Find where the given text appears and provide that cell's center as (x, y) coordinate. 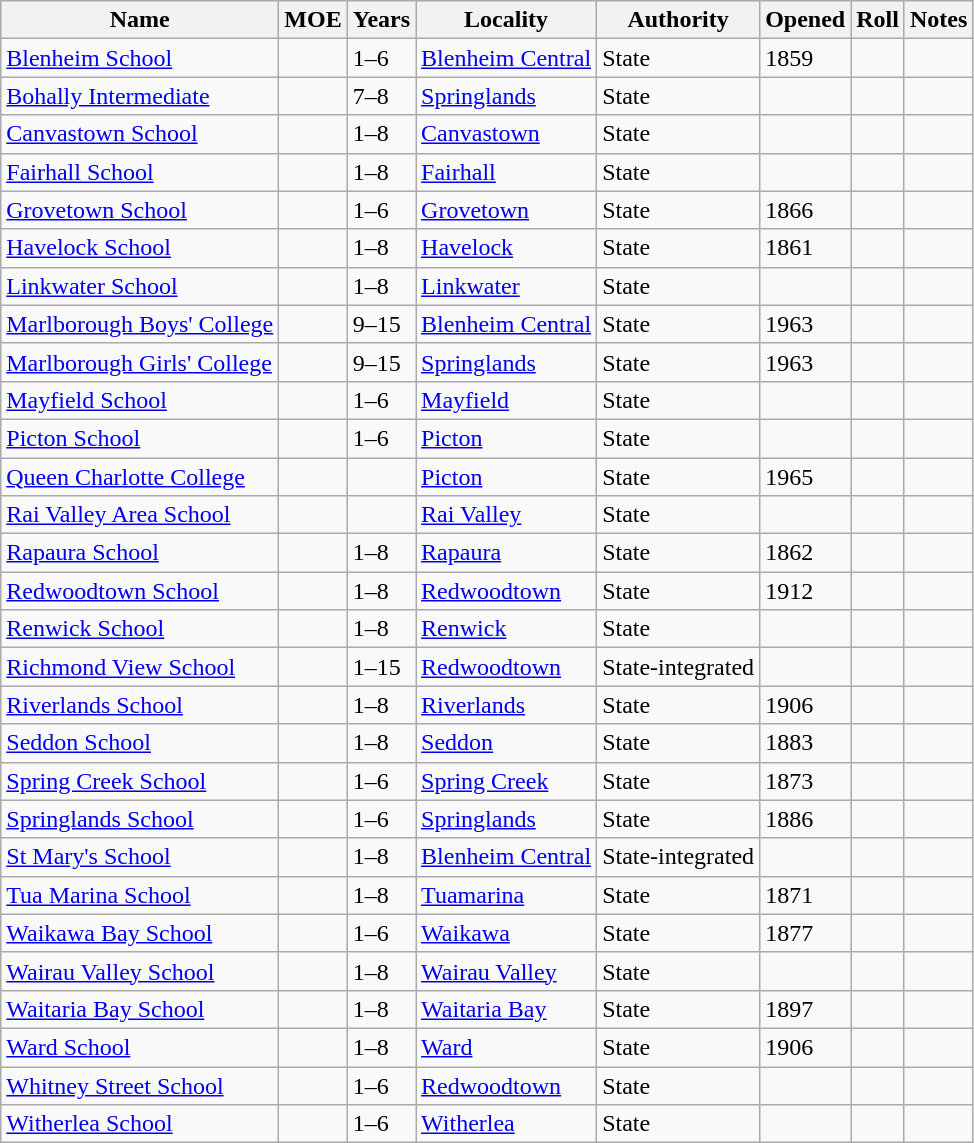
Mayfield School (140, 400)
Tua Marina School (140, 895)
Rai Valley (506, 515)
Locality (506, 20)
Seddon (506, 743)
Linkwater School (140, 286)
Roll (878, 20)
Tuamarina (506, 895)
Blenheim School (140, 58)
Havelock School (140, 248)
Witherlea (506, 1124)
Waikawa (506, 933)
Springlands School (140, 819)
Years (381, 20)
Wairau Valley School (140, 971)
1871 (806, 895)
Rai Valley Area School (140, 515)
Fairhall (506, 172)
Waitaria Bay School (140, 1009)
1877 (806, 933)
Marlborough Girls' College (140, 362)
Renwick School (140, 629)
Witherlea School (140, 1124)
Seddon School (140, 743)
1861 (806, 248)
Grovetown (506, 210)
1859 (806, 58)
Linkwater (506, 286)
Havelock (506, 248)
Rapaura School (140, 553)
Grovetown School (140, 210)
Canvastown School (140, 134)
1862 (806, 553)
1912 (806, 591)
Name (140, 20)
Spring Creek School (140, 781)
Authority (678, 20)
Wairau Valley (506, 971)
Rapaura (506, 553)
1897 (806, 1009)
MOE (313, 20)
St Mary's School (140, 857)
Queen Charlotte College (140, 477)
Riverlands (506, 705)
Whitney Street School (140, 1085)
1866 (806, 210)
Bohally Intermediate (140, 96)
Notes (938, 20)
1873 (806, 781)
Redwoodtown School (140, 591)
Spring Creek (506, 781)
Ward (506, 1047)
Renwick (506, 629)
Canvastown (506, 134)
Mayfield (506, 400)
Waitaria Bay (506, 1009)
Marlborough Boys' College (140, 324)
1–15 (381, 667)
7–8 (381, 96)
Picton School (140, 438)
Opened (806, 20)
Waikawa Bay School (140, 933)
Richmond View School (140, 667)
1886 (806, 819)
1883 (806, 743)
Riverlands School (140, 705)
1965 (806, 477)
Fairhall School (140, 172)
Ward School (140, 1047)
